Return the (X, Y) coordinate for the center point of the cell that contains the specified text.  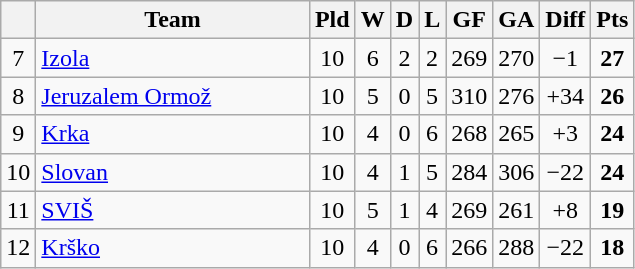
284 (470, 172)
288 (516, 248)
Jeruzalem Ormož (173, 96)
12 (18, 248)
266 (470, 248)
−1 (566, 58)
270 (516, 58)
Team (173, 20)
Krško (173, 248)
GF (470, 20)
268 (470, 134)
276 (516, 96)
11 (18, 210)
+3 (566, 134)
19 (612, 210)
Pld (332, 20)
W (372, 20)
310 (470, 96)
+34 (566, 96)
+8 (566, 210)
SVIŠ (173, 210)
265 (516, 134)
27 (612, 58)
9 (18, 134)
D (404, 20)
7 (18, 58)
Pts (612, 20)
18 (612, 248)
Diff (566, 20)
Krka (173, 134)
306 (516, 172)
L (432, 20)
Izola (173, 58)
8 (18, 96)
261 (516, 210)
Slovan (173, 172)
GA (516, 20)
26 (612, 96)
